Capture the cell that displays the provided text and extract its [X, Y] central coordinate. 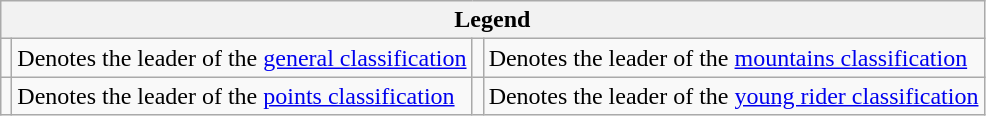
Denotes the leader of the general classification [242, 58]
Legend [492, 20]
Denotes the leader of the mountains classification [734, 58]
Denotes the leader of the young rider classification [734, 96]
Denotes the leader of the points classification [242, 96]
